Find where the given text appears and provide that cell's center as (X, Y) coordinate. 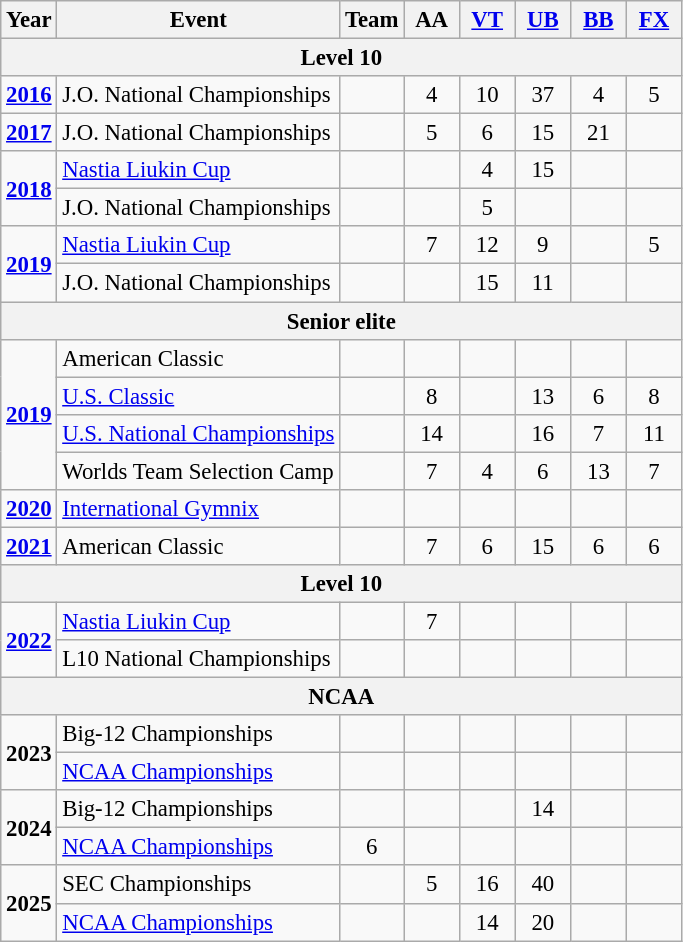
SEC Championships (198, 885)
UB (543, 20)
2022 (29, 640)
2020 (29, 509)
2021 (29, 546)
International Gymnix (198, 509)
2018 (29, 188)
U.S. National Championships (198, 433)
FX (654, 20)
20 (543, 922)
Event (198, 20)
AA (432, 20)
2017 (29, 133)
Senior elite (342, 321)
Team (372, 20)
2023 (29, 752)
9 (543, 245)
2016 (29, 95)
L10 National Championships (198, 659)
VT (487, 20)
40 (543, 885)
2024 (29, 828)
10 (487, 95)
12 (487, 245)
21 (599, 133)
Year (29, 20)
2025 (29, 904)
Worlds Team Selection Camp (198, 471)
37 (543, 95)
NCAA (342, 697)
U.S. Classic (198, 396)
BB (599, 20)
